Capture the cell that displays the provided text and extract its (X, Y) central coordinate. 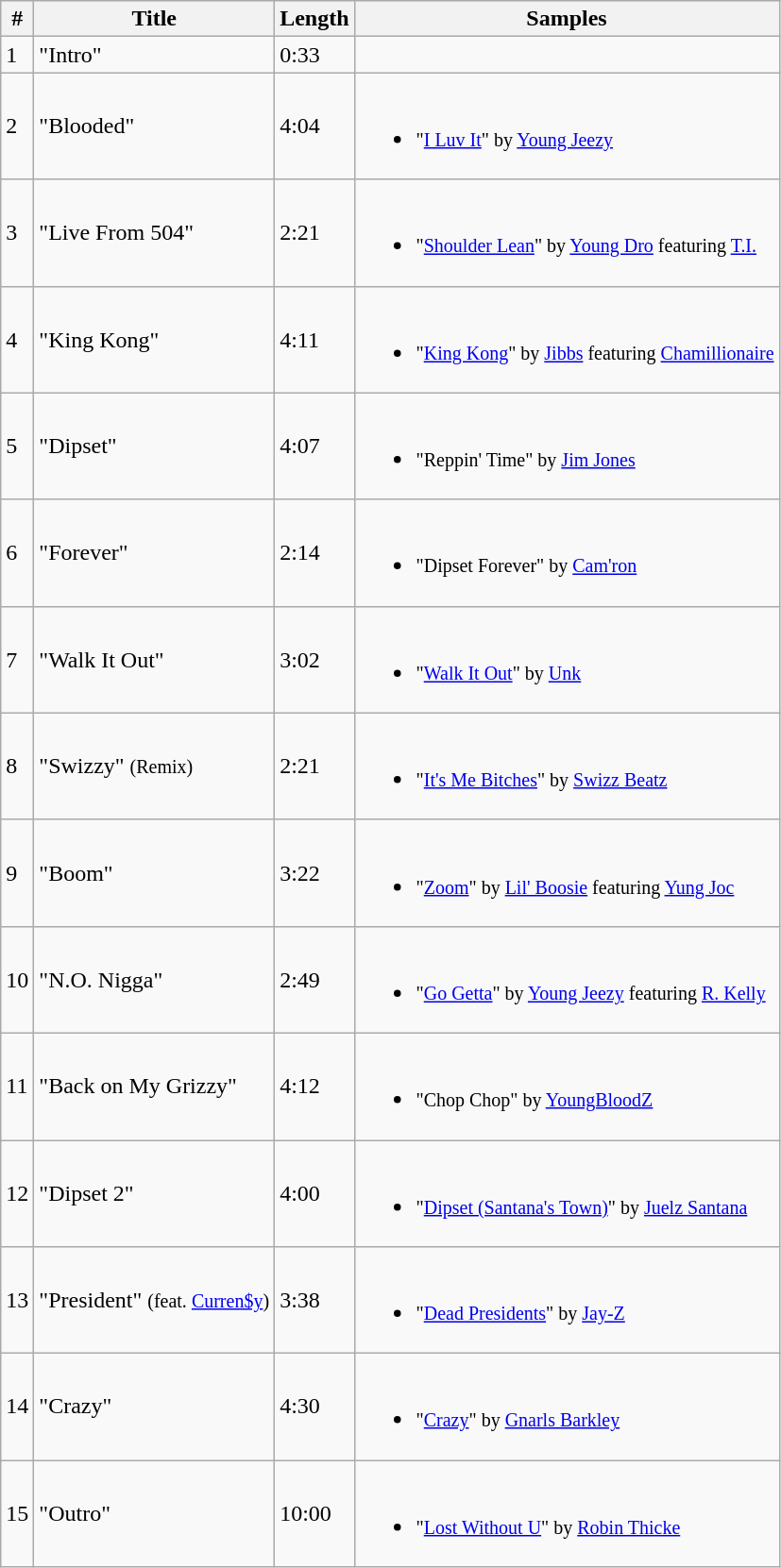
# (17, 19)
3:38 (314, 1301)
4:00 (314, 1193)
Title (155, 19)
Length (314, 19)
5 (17, 446)
4:07 (314, 446)
"Back on My Grizzy" (155, 1086)
"Dipset (Santana's Town)" by Juelz Santana (567, 1193)
"Zoom" by Lil' Boosie featuring Yung Joc (567, 872)
"Chop Chop" by YoungBloodZ (567, 1086)
"Lost Without U" by Robin Thicke (567, 1514)
"Dead Presidents" by Jay-Z (567, 1301)
10 (17, 980)
"Go Getta" by Young Jeezy featuring R. Kelly (567, 980)
4:30 (314, 1407)
"Intro" (155, 55)
1 (17, 55)
4:11 (314, 340)
14 (17, 1407)
4 (17, 340)
"Live From 504" (155, 232)
3:22 (314, 872)
"King Kong" by Jibbs featuring Chamillionaire (567, 340)
"Swizzy" (Remix) (155, 767)
8 (17, 767)
11 (17, 1086)
"King Kong" (155, 340)
"I Luv It" by Young Jeezy (567, 126)
6 (17, 553)
3 (17, 232)
"Dipset" (155, 446)
7 (17, 659)
3:02 (314, 659)
"Dipset 2" (155, 1193)
12 (17, 1193)
"Blooded" (155, 126)
13 (17, 1301)
"It's Me Bitches" by Swizz Beatz (567, 767)
"Reppin' Time" by Jim Jones (567, 446)
Samples (567, 19)
4:12 (314, 1086)
9 (17, 872)
"Crazy" (155, 1407)
"President" (feat. Curren$y) (155, 1301)
10:00 (314, 1514)
"Walk It Out" by Unk (567, 659)
"Outro" (155, 1514)
2:49 (314, 980)
"N.O. Nigga" (155, 980)
4:04 (314, 126)
"Walk It Out" (155, 659)
"Boom" (155, 872)
"Dipset Forever" by Cam'ron (567, 553)
15 (17, 1514)
0:33 (314, 55)
"Crazy" by Gnarls Barkley (567, 1407)
"Forever" (155, 553)
2 (17, 126)
"Shoulder Lean" by Young Dro featuring T.I. (567, 232)
2:14 (314, 553)
